Return the [X, Y] coordinate for the center point of the cell that contains the specified text.  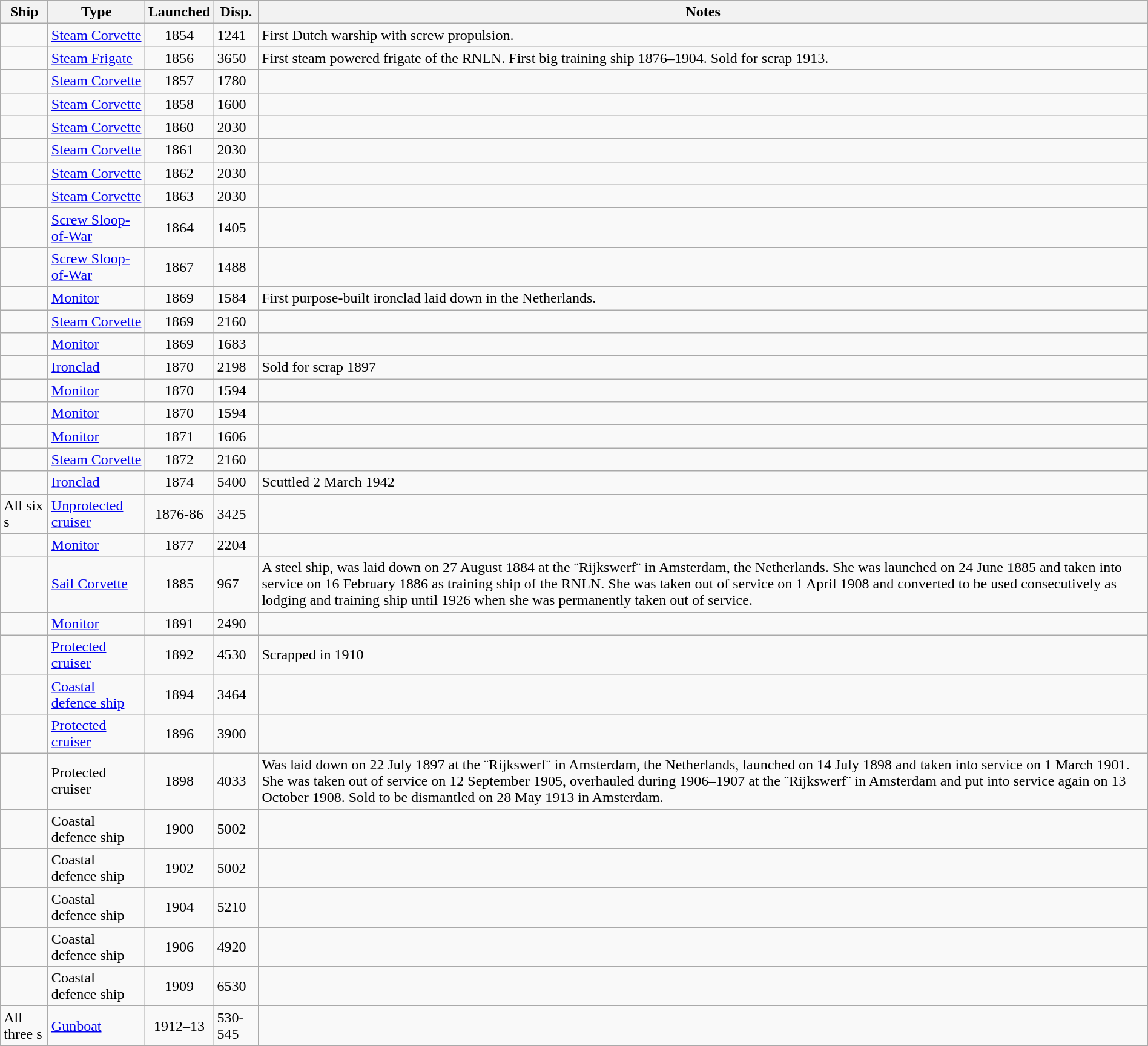
Launched [179, 12]
1876-86 [179, 513]
1871 [179, 436]
1856 [179, 58]
Unprotected cruiser [96, 513]
1857 [179, 81]
1874 [179, 482]
1241 [236, 35]
1606 [236, 436]
1488 [236, 266]
1867 [179, 266]
1906 [179, 947]
1900 [179, 828]
6530 [236, 987]
967 [236, 584]
1894 [179, 694]
1854 [179, 35]
1600 [236, 104]
First steam powered frigate of the RNLN. First big training ship 1876–1904. Sold for scrap 1913. [703, 58]
530-545 [236, 1025]
Sail Corvette [96, 584]
1909 [179, 987]
First Dutch warship with screw propulsion. [703, 35]
All three s [24, 1025]
4033 [236, 781]
3425 [236, 513]
4920 [236, 947]
5210 [236, 908]
2490 [236, 623]
3464 [236, 694]
Sold for scrap 1897 [703, 367]
All six s [24, 513]
Notes [703, 12]
2204 [236, 545]
1877 [179, 545]
3900 [236, 734]
1864 [179, 228]
1860 [179, 127]
1405 [236, 228]
1863 [179, 196]
4530 [236, 655]
Gunboat [96, 1025]
1872 [179, 459]
1780 [236, 81]
Disp. [236, 12]
1885 [179, 584]
1891 [179, 623]
Ship [24, 12]
1584 [236, 298]
1892 [179, 655]
Steam Frigate [96, 58]
1683 [236, 344]
Scrapped in 1910 [703, 655]
1902 [179, 868]
5400 [236, 482]
2198 [236, 367]
1896 [179, 734]
First purpose-built ironclad laid down in the Netherlands. [703, 298]
1862 [179, 173]
1861 [179, 150]
1898 [179, 781]
3650 [236, 58]
Scuttled 2 March 1942 [703, 482]
1904 [179, 908]
1858 [179, 104]
Type [96, 12]
1912–13 [179, 1025]
